Capture the cell that displays the provided text and extract its (X, Y) central coordinate. 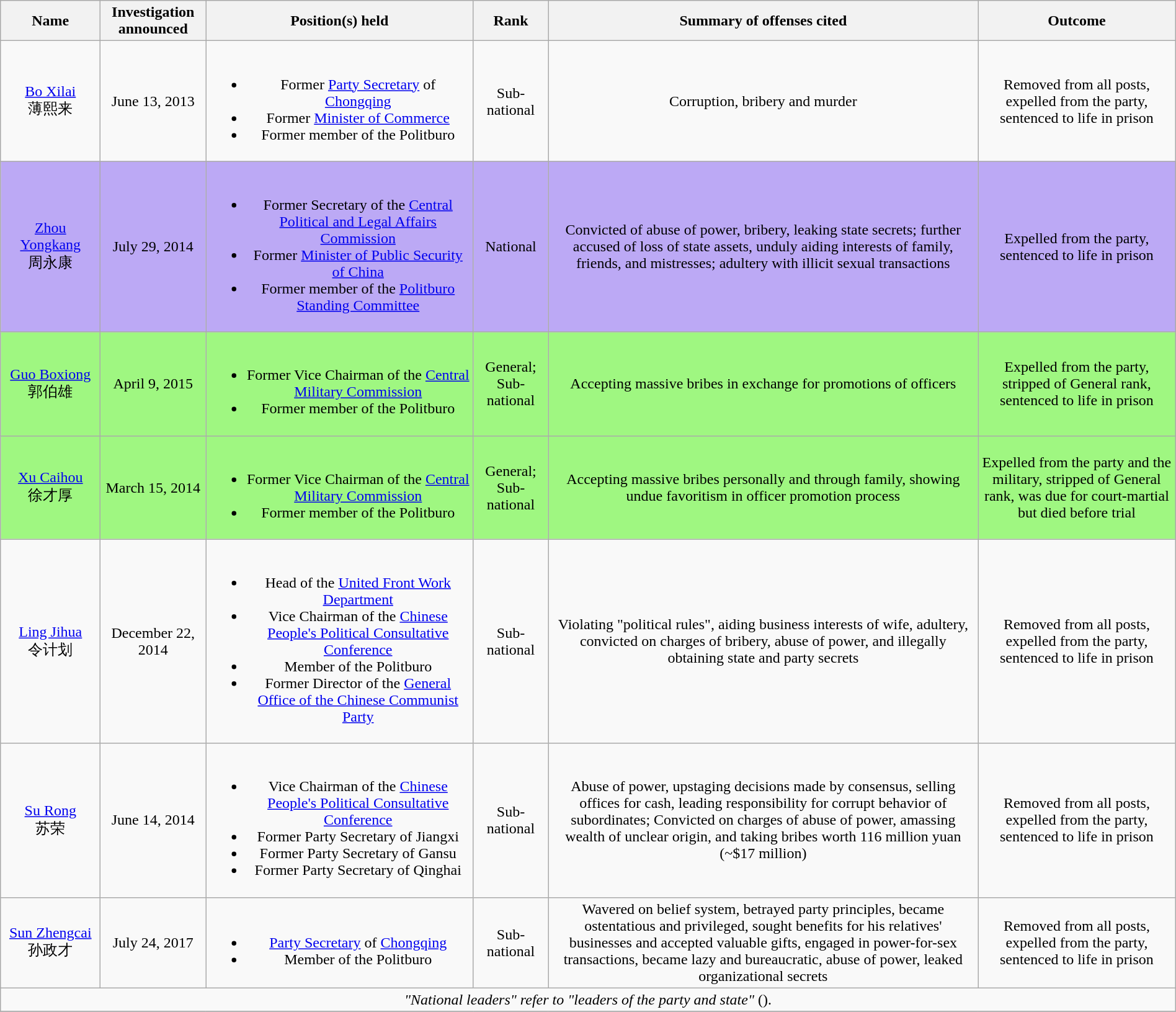
Xu Caihou徐才厚 (51, 488)
Summary of offenses cited (763, 21)
Accepting massive bribes personally and through family, showing undue favoritism in officer promotion process (763, 488)
Accepting massive bribes in exchange for promotions of officers (763, 383)
Corruption, bribery and murder (763, 101)
Outcome (1077, 21)
Sun Zhengcai孙政才 (51, 943)
Ling Jihua令计划 (51, 642)
Position(s) held (340, 21)
Expelled from the party and the military, stripped of General rank, was due for court-martial but died before trial (1077, 488)
Former Party Secretary of ChongqingFormer Minister of CommerceFormer member of the Politburo (340, 101)
Party Secretary of ChongqingMember of the Politburo (340, 943)
Guo Boxiong郭伯雄 (51, 383)
Name (51, 21)
June 14, 2014 (153, 820)
April 9, 2015 (153, 383)
March 15, 2014 (153, 488)
December 22, 2014 (153, 642)
June 13, 2013 (153, 101)
National (511, 247)
"National leaders" refer to "leaders of the party and state" (). (588, 1000)
Expelled from the party, stripped of General rank, sentenced to life in prison (1077, 383)
Rank (511, 21)
July 24, 2017 (153, 943)
Zhou Yongkang周永康 (51, 247)
Su Rong苏荣 (51, 820)
July 29, 2014 (153, 247)
Expelled from the party, sentenced to life in prison (1077, 247)
Investigation announced (153, 21)
Bo Xilai薄熙来 (51, 101)
